For the text-containing cell, return its midpoint in [x, y] coordinate format. 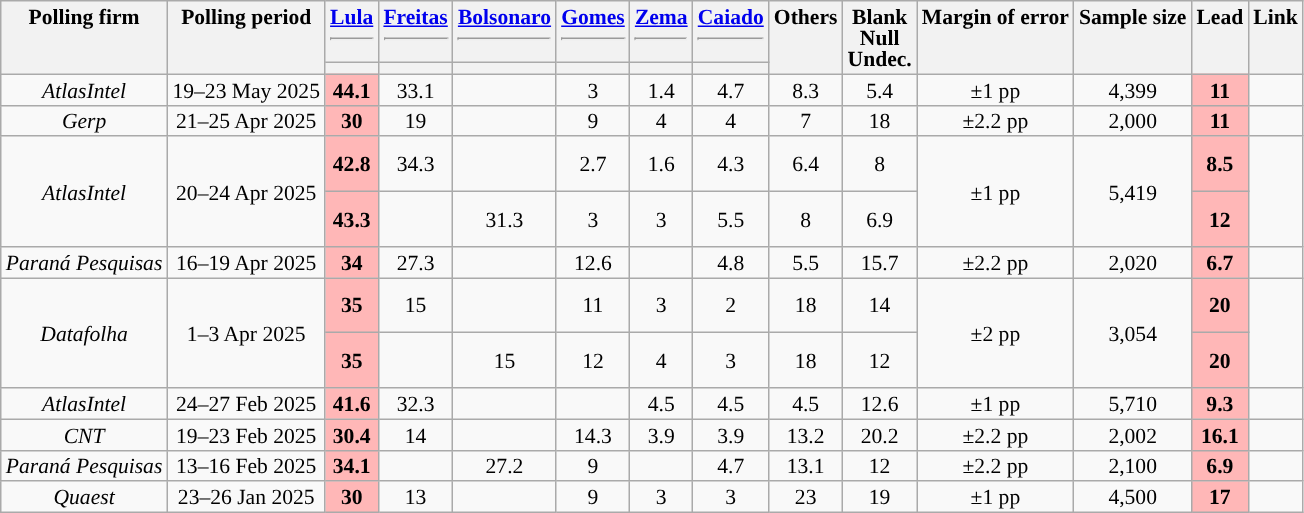
4,500 [1132, 498]
31.3 [504, 220]
19–23 Feb 2025 [246, 434]
34.1 [352, 466]
Polling firm [84, 38]
2,020 [1132, 262]
23–26 Jan 2025 [246, 498]
13.1 [806, 466]
Polling period [246, 38]
13.2 [806, 434]
Zema [662, 32]
2,000 [1132, 120]
Freitas [415, 32]
Link [1276, 38]
BlankNullUndec. [879, 38]
8.5 [1220, 164]
44.1 [352, 90]
27.2 [504, 466]
3,054 [1132, 333]
23 [806, 498]
20–24 Apr 2025 [246, 192]
5,710 [1132, 404]
24–27 Feb 2025 [246, 404]
Quaest [84, 498]
Lead [1220, 38]
19–23 May 2025 [246, 90]
7 [806, 120]
6.7 [1220, 262]
1.4 [662, 90]
33.1 [415, 90]
16.1 [1220, 434]
Sample size [1132, 38]
13 [415, 498]
17 [1220, 498]
41.6 [352, 404]
Gerp [84, 120]
21–25 Apr 2025 [246, 120]
8.3 [806, 90]
6.4 [806, 164]
9.3 [1220, 404]
Caiado [731, 32]
32.3 [415, 404]
14.3 [593, 434]
27.3 [415, 262]
43.3 [352, 220]
Margin of error [996, 38]
4.3 [731, 164]
2,002 [1132, 434]
2.7 [593, 164]
±2 pp [996, 333]
Gomes [593, 32]
42.8 [352, 164]
2 [731, 306]
16–19 Apr 2025 [246, 262]
CNT [84, 434]
30.4 [352, 434]
4.8 [731, 262]
4,399 [1132, 90]
15.7 [879, 262]
2,100 [1132, 466]
13–16 Feb 2025 [246, 466]
1–3 Apr 2025 [246, 333]
34.3 [415, 164]
5.4 [879, 90]
Others [806, 38]
34 [352, 262]
5,419 [1132, 192]
Datafolha [84, 333]
Lula [352, 32]
20.2 [879, 434]
1.6 [662, 164]
Bolsonaro [504, 32]
